Identify which cell holds the provided text, then report its [x, y] central coordinate. 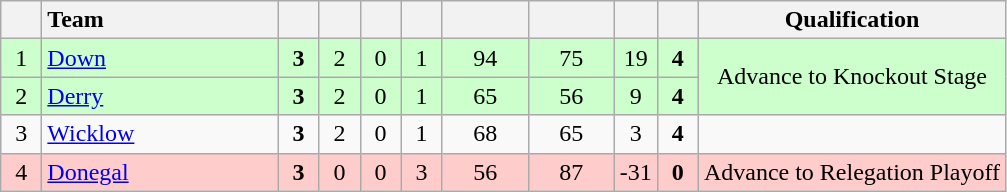
Wicklow [160, 134]
-31 [636, 172]
9 [636, 96]
87 [571, 172]
Donegal [160, 172]
19 [636, 58]
Advance to Knockout Stage [852, 77]
Down [160, 58]
94 [485, 58]
Team [160, 20]
Qualification [852, 20]
Advance to Relegation Playoff [852, 172]
Derry [160, 96]
75 [571, 58]
68 [485, 134]
